Return the (X, Y) coordinate for the center point of the cell that contains the specified text.  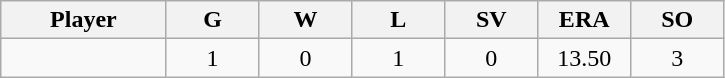
13.50 (584, 58)
G (212, 20)
ERA (584, 20)
L (398, 20)
SO (678, 20)
3 (678, 58)
Player (84, 20)
SV (492, 20)
W (306, 20)
